Extract the (x, y) coordinate from the center of the cell holding the provided text.  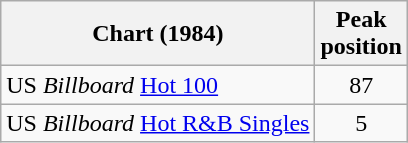
Peakposition (361, 34)
Chart (1984) (158, 34)
87 (361, 85)
US Billboard Hot 100 (158, 85)
US Billboard Hot R&B Singles (158, 123)
5 (361, 123)
